Determine the (X, Y) coordinate at the center of the cell enclosing the given text.  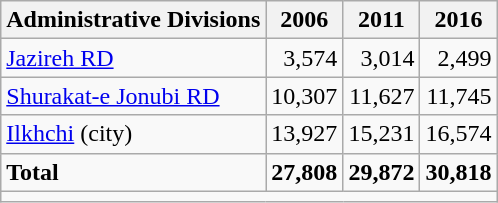
16,574 (458, 134)
Jazireh RD (134, 58)
3,574 (304, 58)
27,808 (304, 172)
Shurakat-e Jonubi RD (134, 96)
11,745 (458, 96)
10,307 (304, 96)
30,818 (458, 172)
11,627 (382, 96)
2,499 (458, 58)
29,872 (382, 172)
Total (134, 172)
15,231 (382, 134)
Administrative Divisions (134, 20)
3,014 (382, 58)
13,927 (304, 134)
2011 (382, 20)
2016 (458, 20)
2006 (304, 20)
Ilkhchi (city) (134, 134)
